Capture the cell that displays the provided text and extract its (x, y) central coordinate. 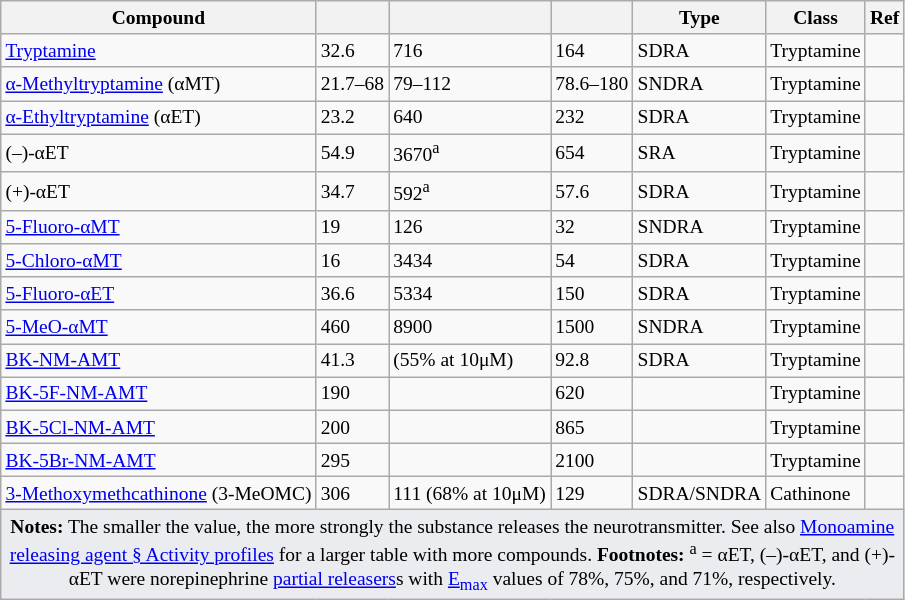
716 (470, 50)
Cathinone (816, 494)
126 (470, 226)
57.6 (591, 191)
BK-5Br-NM-AMT (158, 460)
BK-5F-NM-AMT (158, 394)
5-Fluoro-αET (158, 294)
2100 (591, 460)
164 (591, 50)
BK-NM-AMT (158, 360)
654 (591, 153)
36.6 (352, 294)
5334 (470, 294)
41.3 (352, 360)
92.8 (591, 360)
α-Methyltryptamine (αMT) (158, 84)
32 (591, 226)
SDRA/SNDRA (700, 494)
592a (470, 191)
16 (352, 260)
200 (352, 426)
865 (591, 426)
Compound (158, 18)
620 (591, 394)
SRA (700, 153)
BK-5Cl-NM-AMT (158, 426)
5-Fluoro-αMT (158, 226)
295 (352, 460)
(+)-αET (158, 191)
3-Methoxymethcathinone (3-MeOMC) (158, 494)
78.6–180 (591, 84)
129 (591, 494)
232 (591, 118)
54.9 (352, 153)
1500 (591, 326)
190 (352, 394)
111 (68% at 10μM) (470, 494)
79–112 (470, 84)
Type (700, 18)
(55% at 10μM) (470, 360)
Ref (884, 18)
150 (591, 294)
54 (591, 260)
(–)-αET (158, 153)
3670a (470, 153)
3434 (470, 260)
21.7–68 (352, 84)
460 (352, 326)
α-Ethyltryptamine (αET) (158, 118)
23.2 (352, 118)
34.7 (352, 191)
8900 (470, 326)
5-Chloro-αMT (158, 260)
306 (352, 494)
32.6 (352, 50)
640 (470, 118)
Class (816, 18)
19 (352, 226)
5-MeO-αMT (158, 326)
